Pinpoint the cell where the given text exists, returning its [x, y] midpoint coordinate. 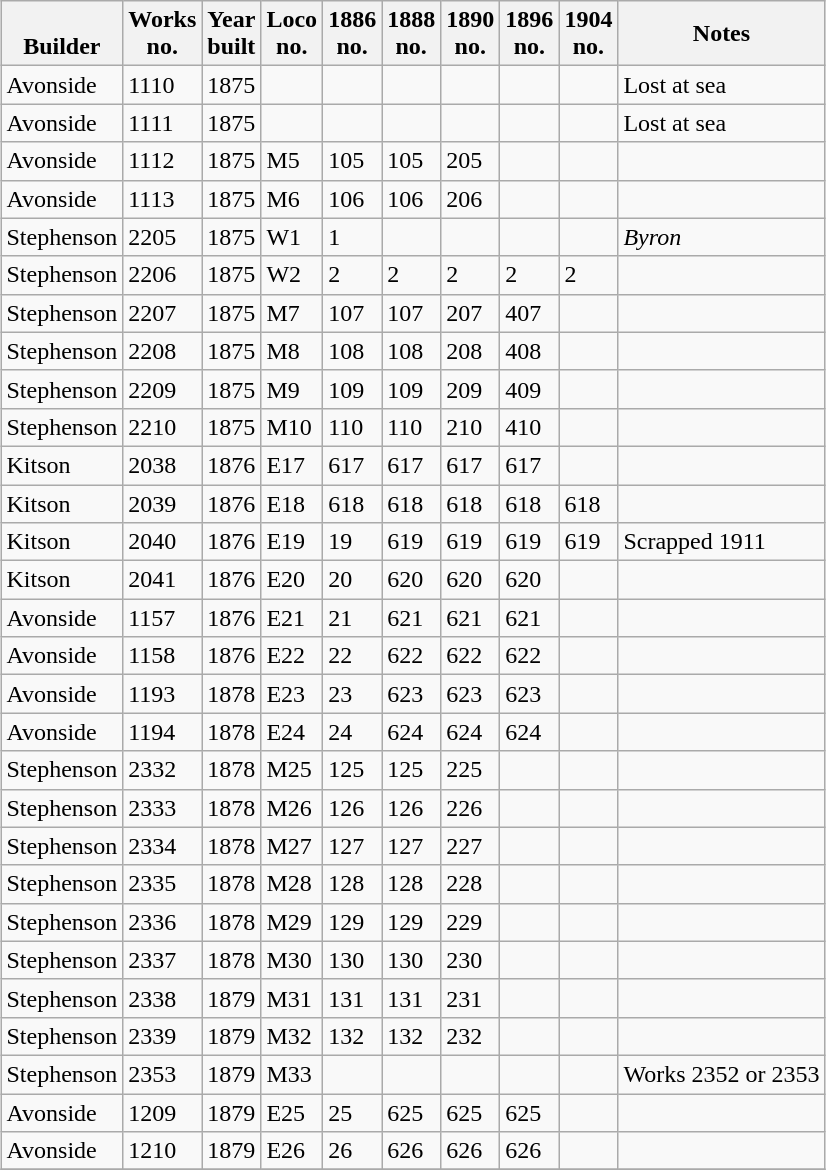
205 [470, 161]
1194 [162, 732]
207 [470, 313]
1890no. [470, 34]
M25 [292, 770]
Scrapped 1911 [722, 542]
Locono. [292, 34]
1112 [162, 161]
W1 [292, 237]
1111 [162, 123]
2353 [162, 1074]
Works 2352 or 2353 [722, 1074]
M7 [292, 313]
1888no. [412, 34]
M30 [292, 960]
2338 [162, 998]
1886no. [352, 34]
M6 [292, 199]
2339 [162, 1036]
E18 [292, 503]
210 [470, 427]
M8 [292, 351]
M9 [292, 389]
M29 [292, 922]
2335 [162, 884]
225 [470, 770]
1904no. [588, 34]
19 [352, 542]
E20 [292, 580]
228 [470, 884]
M27 [292, 846]
1110 [162, 85]
Builder [62, 34]
2210 [162, 427]
E19 [292, 542]
2205 [162, 237]
1209 [162, 1113]
22 [352, 656]
24 [352, 732]
408 [530, 351]
2333 [162, 808]
2337 [162, 960]
206 [470, 199]
230 [470, 960]
2208 [162, 351]
226 [470, 808]
W2 [292, 275]
E25 [292, 1113]
Byron [722, 237]
M33 [292, 1074]
E17 [292, 465]
208 [470, 351]
2207 [162, 313]
1157 [162, 618]
2206 [162, 275]
2336 [162, 922]
26 [352, 1151]
227 [470, 846]
Yearbuilt [232, 34]
M32 [292, 1036]
M26 [292, 808]
E24 [292, 732]
E22 [292, 656]
407 [530, 313]
Worksno. [162, 34]
1210 [162, 1151]
1896no. [530, 34]
M5 [292, 161]
231 [470, 998]
M28 [292, 884]
21 [352, 618]
E21 [292, 618]
229 [470, 922]
E26 [292, 1151]
1113 [162, 199]
M31 [292, 998]
209 [470, 389]
2209 [162, 389]
20 [352, 580]
2041 [162, 580]
1158 [162, 656]
2039 [162, 503]
409 [530, 389]
25 [352, 1113]
2334 [162, 846]
2332 [162, 770]
M10 [292, 427]
2040 [162, 542]
E23 [292, 694]
232 [470, 1036]
Notes [722, 34]
410 [530, 427]
23 [352, 694]
1193 [162, 694]
2038 [162, 465]
1 [352, 237]
